Determine the [X, Y] coordinate at the center of the cell enclosing the given text.  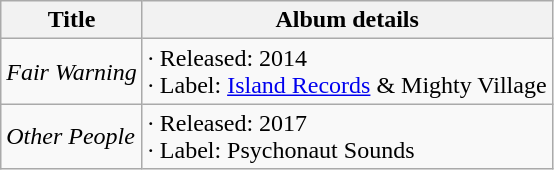
· Released: 2014· Label: Island Records & Mighty Village [347, 72]
Album details [347, 20]
Other People [72, 136]
Title [72, 20]
· Released: 2017· Label: Psychonaut Sounds [347, 136]
Fair Warning [72, 72]
